Locate the cell with the specified text and output its (x, y) center coordinate. 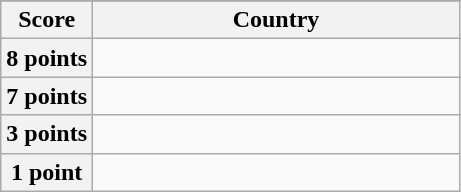
7 points (47, 96)
8 points (47, 58)
Country (276, 20)
Score (47, 20)
1 point (47, 172)
3 points (47, 134)
